Detect which cell encompasses the target text, then output its (x, y) center coordinate. 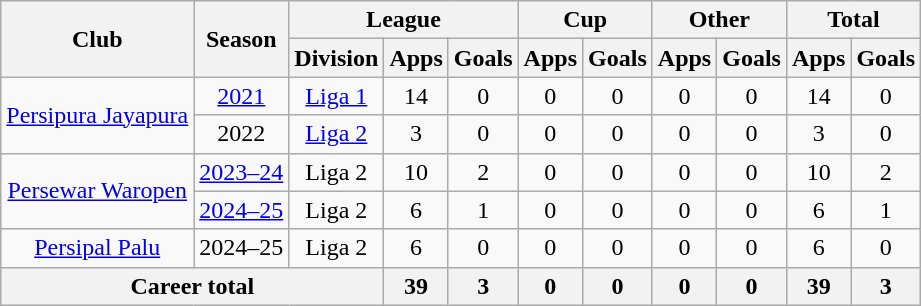
Career total (192, 286)
Liga 1 (336, 96)
2022 (242, 134)
Cup (585, 20)
Persipal Palu (98, 248)
Other (719, 20)
League (404, 20)
Season (242, 39)
Total (853, 20)
2023–24 (242, 172)
Division (336, 58)
2021 (242, 96)
Persipura Jayapura (98, 115)
Club (98, 39)
Persewar Waropen (98, 191)
